For the text-containing cell, return its midpoint in [X, Y] coordinate format. 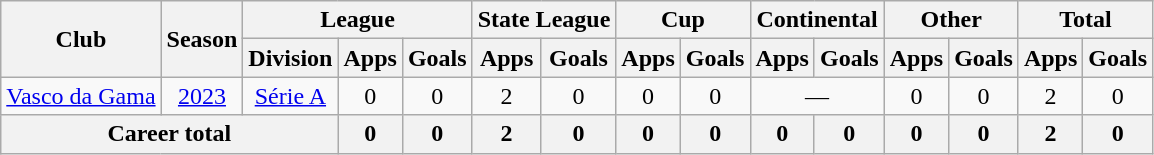
Vasco da Gama [81, 96]
Division [290, 58]
Total [1085, 20]
Club [81, 39]
— [817, 96]
Cup [683, 20]
Season [202, 39]
League [358, 20]
2023 [202, 96]
Career total [170, 134]
Série A [290, 96]
Other [951, 20]
Continental [817, 20]
State League [544, 20]
